Identify which cell holds the provided text, then report its [x, y] central coordinate. 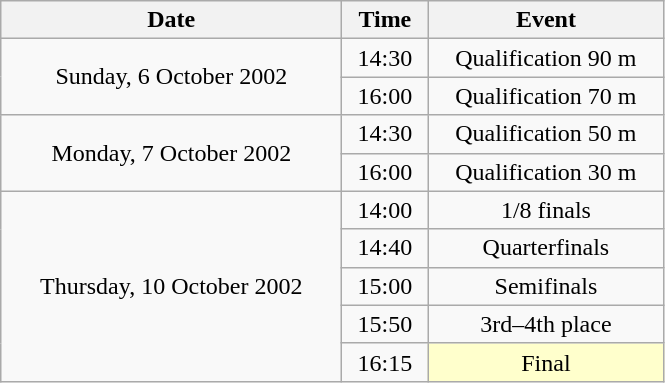
Qualification 50 m [546, 134]
15:00 [385, 286]
Time [385, 20]
Sunday, 6 October 2002 [172, 77]
Date [172, 20]
1/8 finals [546, 210]
Thursday, 10 October 2002 [172, 286]
Final [546, 362]
16:15 [385, 362]
15:50 [385, 324]
Event [546, 20]
Semifinals [546, 286]
3rd–4th place [546, 324]
Quarterfinals [546, 248]
14:40 [385, 248]
Monday, 7 October 2002 [172, 153]
Qualification 70 m [546, 96]
Qualification 30 m [546, 172]
14:00 [385, 210]
Qualification 90 m [546, 58]
